Scan for the cell matching the given text and deliver its [x, y] coordinate at center. 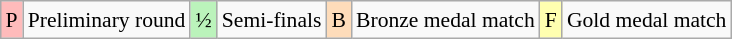
F [551, 20]
Semi-finals [272, 20]
Gold medal match [647, 20]
P [12, 20]
B [338, 20]
Bronze medal match [446, 20]
½ [203, 20]
Preliminary round [107, 20]
